Provide the [x, y] coordinate of the cell's center where the given text is located.  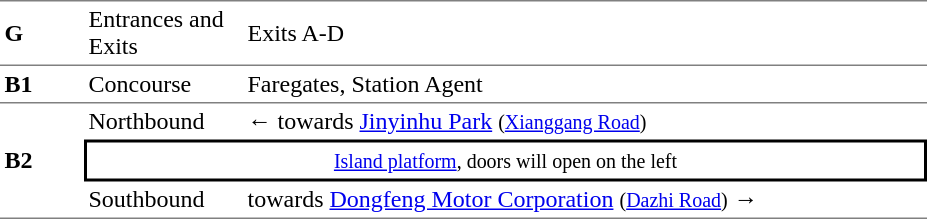
Concourse [164, 85]
Northbound [164, 122]
Entrances and Exits [164, 33]
Island platform, doors will open on the left [506, 161]
G [42, 33]
B1 [42, 85]
Faregates, Station Agent [585, 85]
← towards Jinyinhu Park (Xianggang Road) [585, 122]
Exits A-D [585, 33]
